Capture the cell that displays the provided text and extract its (X, Y) central coordinate. 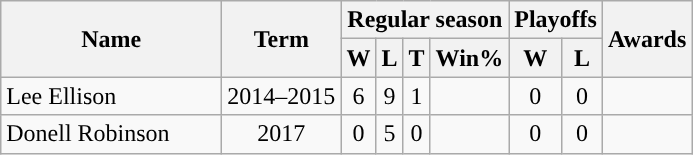
9 (390, 96)
Regular season (425, 20)
Donell Robinson (112, 134)
Win% (470, 58)
Playoffs (556, 20)
2014–2015 (282, 96)
2017 (282, 134)
6 (358, 96)
Lee Ellison (112, 96)
Term (282, 39)
1 (416, 96)
Name (112, 39)
5 (390, 134)
Awards (646, 39)
T (416, 58)
